Return (X, Y) of the center of cell containing provided text 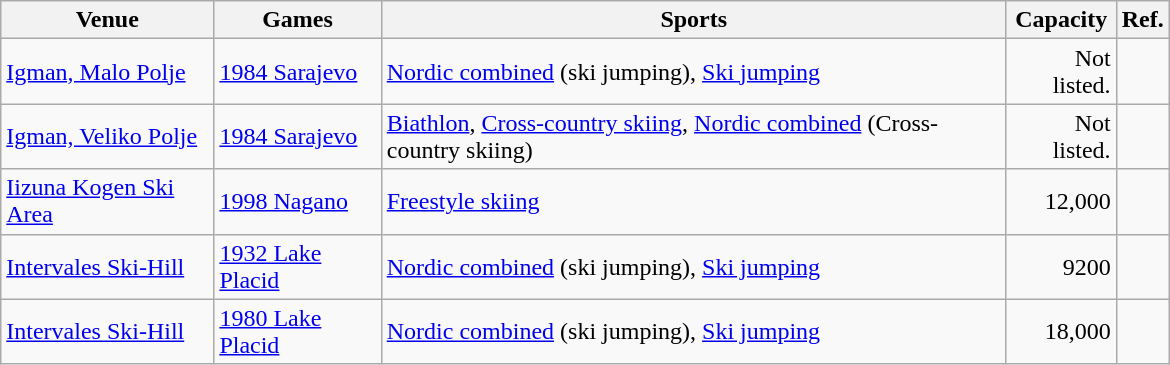
Sports (694, 20)
1932 Lake Placid (298, 266)
Biathlon, Cross-country skiing, Nordic combined (Cross-country skiing) (694, 136)
Freestyle skiing (694, 202)
12,000 (1061, 202)
Venue (108, 20)
1998 Nagano (298, 202)
Ref. (1142, 20)
Capacity (1061, 20)
9200 (1061, 266)
Igman, Veliko Polje (108, 136)
Iizuna Kogen Ski Area (108, 202)
18,000 (1061, 332)
1980 Lake Placid (298, 332)
Games (298, 20)
Igman, Malo Polje (108, 72)
